From the cell containing the given text, extract its center point as (X, Y) coordinate. 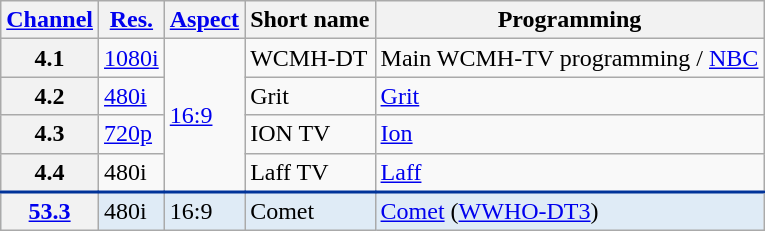
WCMH-DT (310, 58)
Short name (310, 20)
Aspect (204, 20)
Ion (570, 134)
Laff TV (310, 172)
Res. (132, 20)
Channel (50, 20)
Programming (570, 20)
Comet (310, 212)
1080i (132, 58)
4.2 (50, 96)
Laff (570, 172)
4.1 (50, 58)
Comet (WWHO-DT3) (570, 212)
ION TV (310, 134)
4.4 (50, 172)
4.3 (50, 134)
53.3 (50, 212)
Main WCMH-TV programming / NBC (570, 58)
720p (132, 134)
